Determine the (x, y) coordinate at the center of the cell enclosing the given text.  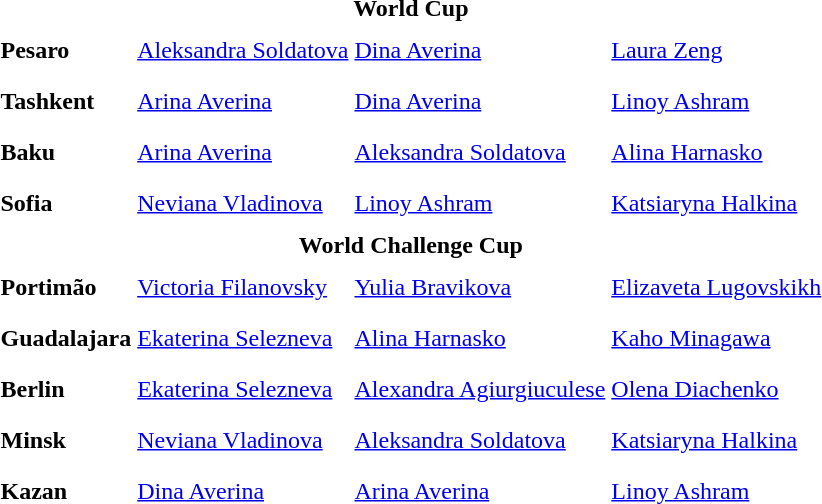
Alina Harnasko (480, 338)
Alexandra Agiurgiuculese (480, 389)
Linoy Ashram (480, 203)
Victoria Filanovsky (243, 287)
Yulia Bravikova (480, 287)
